Pinpoint the cell where the given text exists, returning its (X, Y) midpoint coordinate. 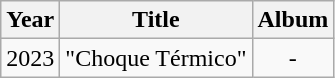
2023 (30, 58)
Year (30, 20)
Title (156, 20)
- (293, 58)
"Choque Térmico" (156, 58)
Album (293, 20)
